Capture the cell that displays the provided text and extract its (x, y) central coordinate. 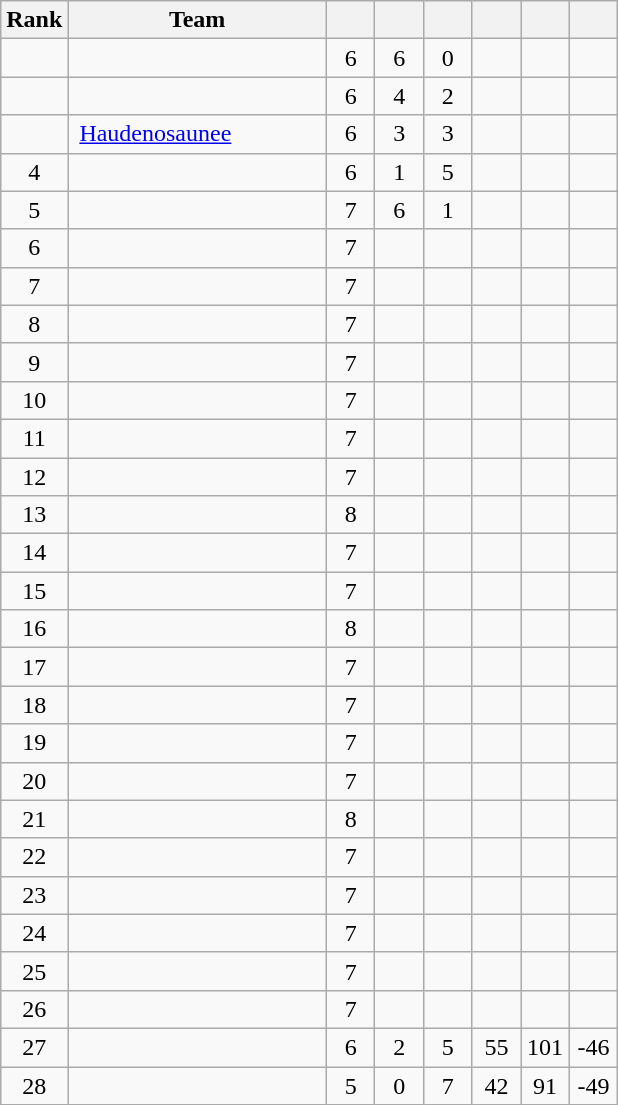
18 (34, 705)
42 (496, 1085)
21 (34, 819)
12 (34, 477)
9 (34, 362)
16 (34, 629)
22 (34, 857)
26 (34, 1009)
Team (198, 20)
11 (34, 438)
-49 (594, 1085)
13 (34, 515)
10 (34, 400)
-46 (594, 1047)
25 (34, 971)
Haudenosaunee (198, 134)
27 (34, 1047)
20 (34, 781)
28 (34, 1085)
19 (34, 743)
101 (546, 1047)
91 (546, 1085)
55 (496, 1047)
23 (34, 895)
15 (34, 591)
14 (34, 553)
24 (34, 933)
Rank (34, 20)
17 (34, 667)
